Detect which cell encompasses the target text, then output its [X, Y] center coordinate. 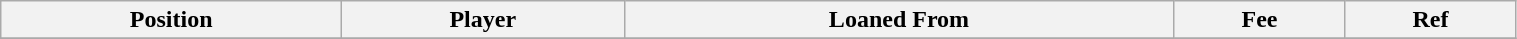
Fee [1260, 20]
Ref [1430, 20]
Player [483, 20]
Position [172, 20]
Loaned From [899, 20]
